Provide the [x, y] coordinate of the cell's center where the given text is located.  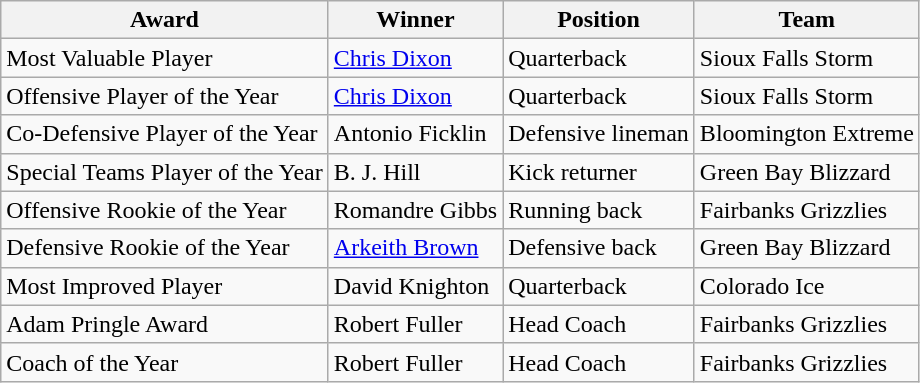
Offensive Player of the Year [165, 96]
Defensive back [599, 248]
Antonio Ficklin [415, 134]
Special Teams Player of the Year [165, 172]
Colorado Ice [806, 286]
B. J. Hill [415, 172]
Defensive lineman [599, 134]
Most Valuable Player [165, 58]
Co-Defensive Player of the Year [165, 134]
Most Improved Player [165, 286]
Position [599, 20]
Romandre Gibbs [415, 210]
Award [165, 20]
Coach of the Year [165, 362]
Team [806, 20]
Defensive Rookie of the Year [165, 248]
Arkeith Brown [415, 248]
Offensive Rookie of the Year [165, 210]
David Knighton [415, 286]
Bloomington Extreme [806, 134]
Adam Pringle Award [165, 324]
Running back [599, 210]
Winner [415, 20]
Kick returner [599, 172]
